For the text-containing cell, return its midpoint in [X, Y] coordinate format. 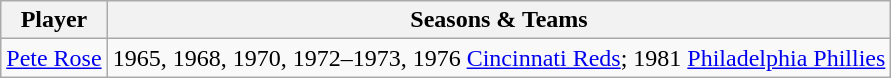
1965, 1968, 1970, 1972–1973, 1976 Cincinnati Reds; 1981 Philadelphia Phillies [499, 58]
Pete Rose [54, 58]
Seasons & Teams [499, 20]
Player [54, 20]
